Locate the cell with the specified text and output its (X, Y) center coordinate. 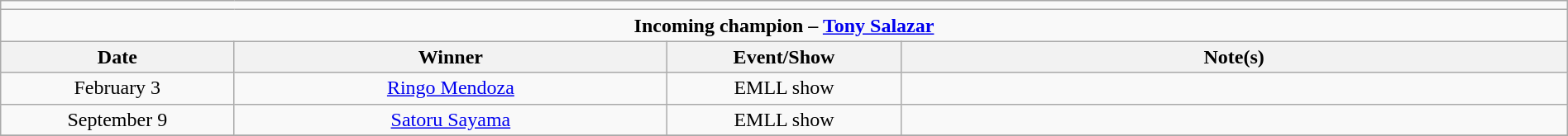
February 3 (117, 88)
September 9 (117, 120)
Event/Show (784, 57)
Ringo Mendoza (451, 88)
Winner (451, 57)
Note(s) (1234, 57)
Satoru Sayama (451, 120)
Date (117, 57)
Incoming champion – Tony Salazar (784, 26)
